Capture the cell that displays the provided text and extract its [X, Y] central coordinate. 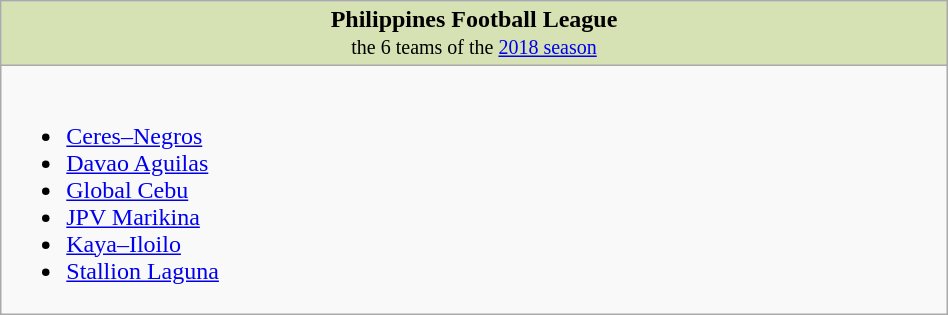
Philippines Football Leaguethe 6 teams of the 2018 season [474, 34]
Ceres–NegrosDavao AguilasGlobal CebuJPV MarikinaKaya–IloiloStallion Laguna [474, 190]
